Scan for the cell matching the given text and deliver its [X, Y] coordinate at center. 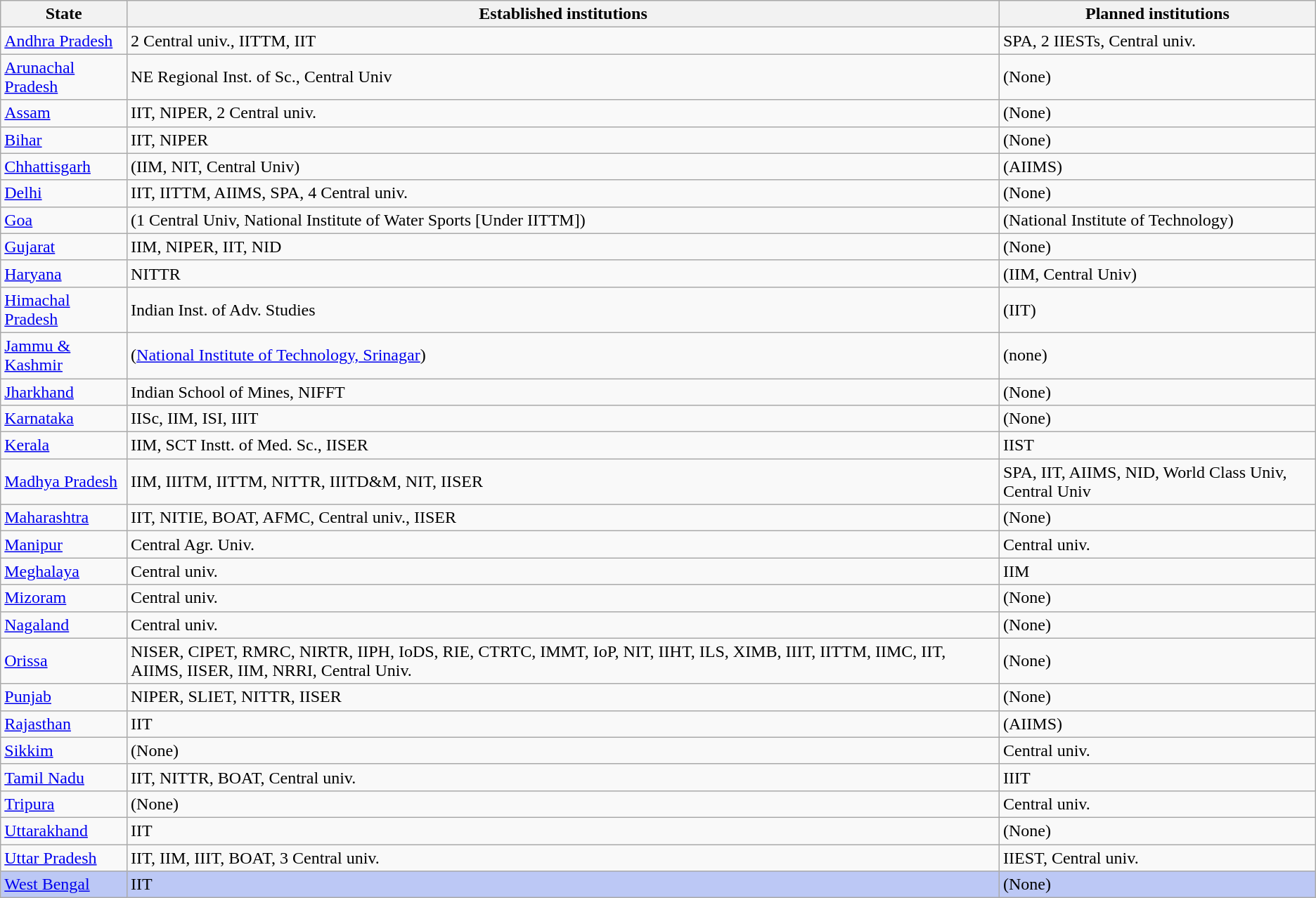
Delhi [64, 193]
IIST [1157, 445]
Indian Inst. of Adv. Studies [564, 309]
Goa [64, 220]
Manipur [64, 545]
IIM [1157, 571]
IIT, NITTR, BOAT, Central univ. [564, 777]
Mizoram [64, 598]
(National Institute of Technology) [1157, 220]
Assam [64, 113]
(none) [1157, 356]
Sikkim [64, 750]
IIEST, Central univ. [1157, 858]
Himachal Pradesh [64, 309]
NIPER, SLIET, NITTR, IISER [564, 697]
IIIT [1157, 777]
IIT, IITTM, AIIMS, SPA, 4 Central univ. [564, 193]
Kerala [64, 445]
Uttarakhand [64, 831]
IIM, NIPER, IIT, NID [564, 247]
Meghalaya [64, 571]
Jharkhand [64, 391]
(National Institute of Technology, Srinagar) [564, 356]
IIT, NIPER [564, 140]
Maharashtra [64, 518]
Karnataka [64, 419]
IIT, NIPER, 2 Central univ. [564, 113]
(IIM, NIT, Central Univ) [564, 167]
(1 Central Univ, National Institute of Water Sports [Under IITTM]) [564, 220]
Haryana [64, 273]
Orissa [64, 661]
IIT, NITIE, BOAT, AFMC, Central univ., IISER [564, 518]
Chhattisgarh [64, 167]
IIT, IIM, IIIT, BOAT, 3 Central univ. [564, 858]
Gujarat [64, 247]
Rajasthan [64, 724]
Established institutions [564, 14]
Tamil Nadu [64, 777]
NISER, CIPET, RMRC, NIRTR, IIPH, IoDS, RIE, CTRTC, IMMT, IoP, NIT, IIHT, ILS, XIMB, IIIT, IITTM, IIMC, IIT, AIIMS, IISER, IIM, NRRI, Central Univ. [564, 661]
Uttar Pradesh [64, 858]
Arunachal Pradesh [64, 77]
NITTR [564, 273]
2 Central univ., IITTM, IIT [564, 41]
NE Regional Inst. of Sc., Central Univ [564, 77]
IIM, SCT Instt. of Med. Sc., IISER [564, 445]
Bihar [64, 140]
Jammu & Kashmir [64, 356]
Punjab [64, 697]
West Bengal [64, 885]
Madhya Pradesh [64, 482]
IISc, IIM, ISI, IIIT [564, 419]
Andhra Pradesh [64, 41]
Indian School of Mines, NIFFT [564, 391]
Planned institutions [1157, 14]
SPA, IIT, AIIMS, NID, World Class Univ, Central Univ [1157, 482]
(IIT) [1157, 309]
Tripura [64, 804]
SPA, 2 IIESTs, Central univ. [1157, 41]
Central Agr. Univ. [564, 545]
State [64, 14]
IIM, IIITM, IITTM, NITTR, IIITD&M, NIT, IISER [564, 482]
Nagaland [64, 625]
(IIM, Central Univ) [1157, 273]
